Extract the [x, y] coordinate from the center of the cell holding the provided text.  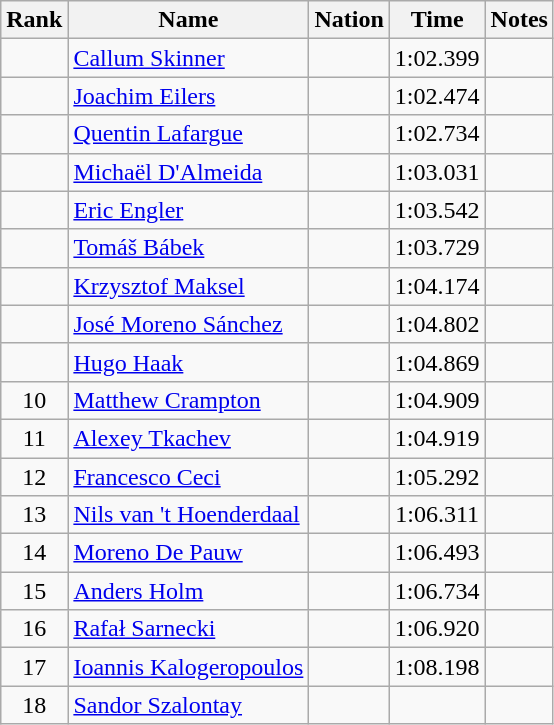
Time [437, 20]
Sandor Szalontay [188, 705]
Nils van 't Hoenderdaal [188, 515]
17 [34, 667]
1:04.869 [437, 362]
Ioannis Kalogeropoulos [188, 667]
1:02.399 [437, 58]
Joachim Eilers [188, 96]
Notes [519, 20]
1:08.198 [437, 667]
Eric Engler [188, 210]
1:05.292 [437, 477]
1:03.542 [437, 210]
Rafał Sarnecki [188, 629]
1:04.802 [437, 324]
Hugo Haak [188, 362]
1:03.031 [437, 172]
1:06.493 [437, 553]
Nation [349, 20]
Quentin Lafargue [188, 134]
16 [34, 629]
Name [188, 20]
Francesco Ceci [188, 477]
Tomáš Bábek [188, 248]
12 [34, 477]
Krzysztof Maksel [188, 286]
15 [34, 591]
1:04.909 [437, 400]
Rank [34, 20]
1:06.920 [437, 629]
José Moreno Sánchez [188, 324]
14 [34, 553]
Moreno De Pauw [188, 553]
11 [34, 438]
1:04.919 [437, 438]
Callum Skinner [188, 58]
1:02.734 [437, 134]
Matthew Crampton [188, 400]
Alexey Tkachev [188, 438]
1:02.474 [437, 96]
1:06.734 [437, 591]
10 [34, 400]
Michaël D'Almeida [188, 172]
13 [34, 515]
Anders Holm [188, 591]
18 [34, 705]
1:04.174 [437, 286]
1:06.311 [437, 515]
1:03.729 [437, 248]
